Find where the given text appears and provide that cell's center as (X, Y) coordinate. 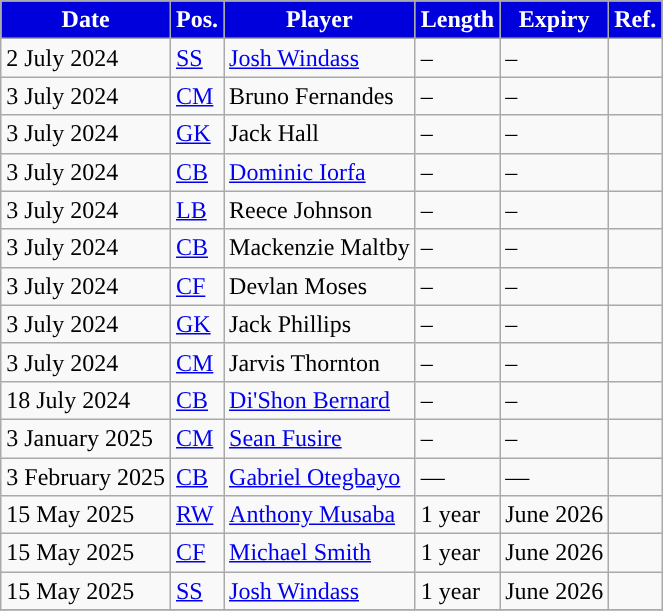
Length (457, 20)
Mackenzie Maltby (320, 248)
Michael Smith (320, 553)
3 February 2025 (86, 477)
Di'Shon Bernard (320, 400)
3 January 2025 (86, 438)
LB (196, 210)
Dominic Iorfa (320, 172)
Reece Johnson (320, 210)
Jack Phillips (320, 324)
Player (320, 20)
Jack Hall (320, 134)
Devlan Moses (320, 286)
2 July 2024 (86, 58)
Bruno Fernandes (320, 96)
Expiry (554, 20)
Gabriel Otegbayo (320, 477)
Pos. (196, 20)
Anthony Musaba (320, 515)
Sean Fusire (320, 438)
Date (86, 20)
Jarvis Thornton (320, 362)
Ref. (636, 20)
18 July 2024 (86, 400)
RW (196, 515)
